Output the [X, Y] coordinate of the center of the cell containing the given text.  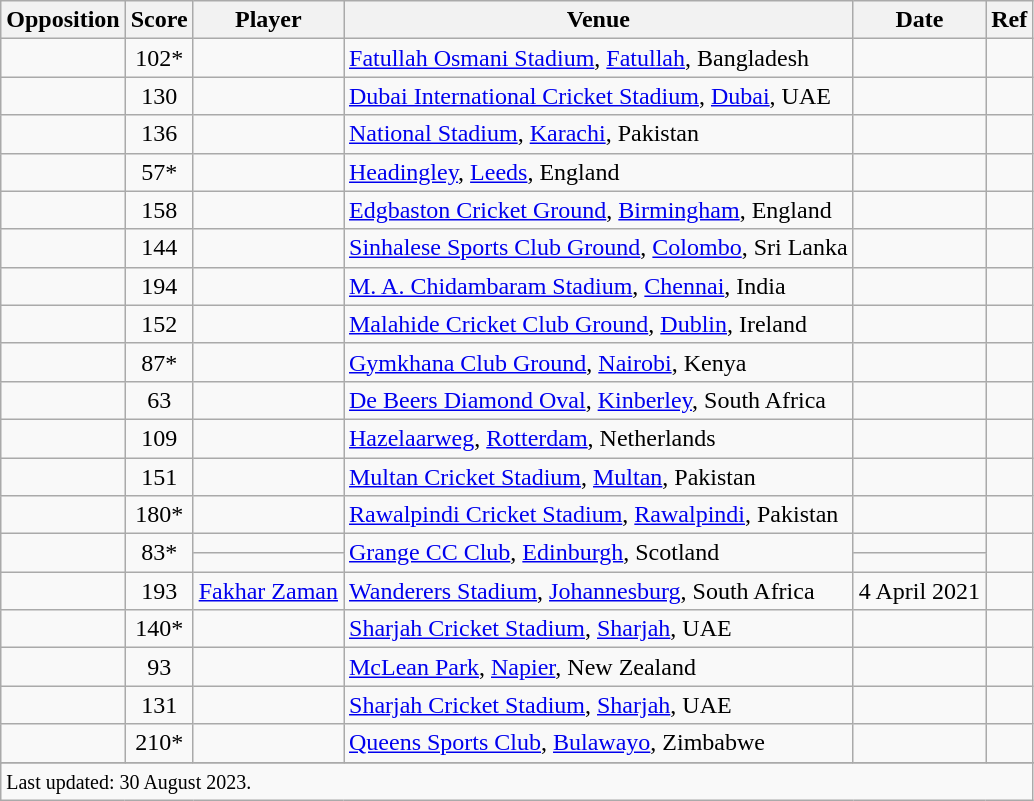
Date [919, 20]
Dubai International Cricket Stadium, Dubai, UAE [599, 96]
57* [159, 172]
87* [159, 362]
De Beers Diamond Oval, Kinberley, South Africa [599, 400]
83* [159, 553]
Player [268, 20]
63 [159, 400]
McLean Park, Napier, New Zealand [599, 667]
Multan Cricket Stadium, Multan, Pakistan [599, 477]
Fakhar Zaman [268, 591]
152 [159, 324]
136 [159, 134]
151 [159, 477]
Venue [599, 20]
Sinhalese Sports Club Ground, Colombo, Sri Lanka [599, 248]
144 [159, 248]
Malahide Cricket Club Ground, Dublin, Ireland [599, 324]
Last updated: 30 August 2023. [517, 781]
180* [159, 515]
Rawalpindi Cricket Stadium, Rawalpindi, Pakistan [599, 515]
Wanderers Stadium, Johannesburg, South Africa [599, 591]
4 April 2021 [919, 591]
Ref [1010, 20]
Score [159, 20]
M. A. Chidambaram Stadium, Chennai, India [599, 286]
Queens Sports Club, Bulawayo, Zimbabwe [599, 743]
194 [159, 286]
102* [159, 58]
Edgbaston Cricket Ground, Birmingham, England [599, 210]
Gymkhana Club Ground, Nairobi, Kenya [599, 362]
Hazelaarweg, Rotterdam, Netherlands [599, 438]
140* [159, 629]
158 [159, 210]
Opposition [63, 20]
131 [159, 705]
National Stadium, Karachi, Pakistan [599, 134]
Fatullah Osmani Stadium, Fatullah, Bangladesh [599, 58]
93 [159, 667]
Headingley, Leeds, England [599, 172]
193 [159, 591]
Grange CC Club, Edinburgh, Scotland [599, 553]
210* [159, 743]
130 [159, 96]
109 [159, 438]
